Scan for the cell matching the given text and deliver its (X, Y) coordinate at center. 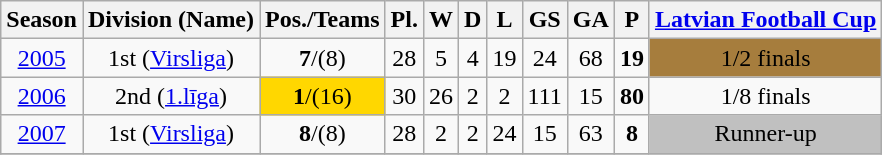
GS (544, 20)
Season (42, 20)
7/(8) (323, 58)
Pl. (404, 20)
80 (632, 96)
4 (473, 58)
26 (440, 96)
8 (632, 134)
Runner-up (765, 134)
2007 (42, 134)
W (440, 20)
L (504, 20)
2nd (1.līga) (170, 96)
Latvian Football Cup (765, 20)
68 (590, 58)
P (632, 20)
111 (544, 96)
1/8 finals (765, 96)
2006 (42, 96)
5 (440, 58)
D (473, 20)
1/(16) (323, 96)
30 (404, 96)
1/2 finals (765, 58)
GA (590, 20)
63 (590, 134)
8/(8) (323, 134)
Pos./Teams (323, 20)
2005 (42, 58)
Division (Name) (170, 20)
